Scan for the cell matching the given text and deliver its [X, Y] coordinate at center. 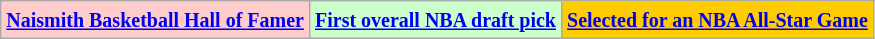
Naismith Basketball Hall of Famer [156, 20]
First overall NBA draft pick [435, 20]
Selected for an NBA All-Star Game [718, 20]
